Identify which cell holds the provided text, then report its (x, y) central coordinate. 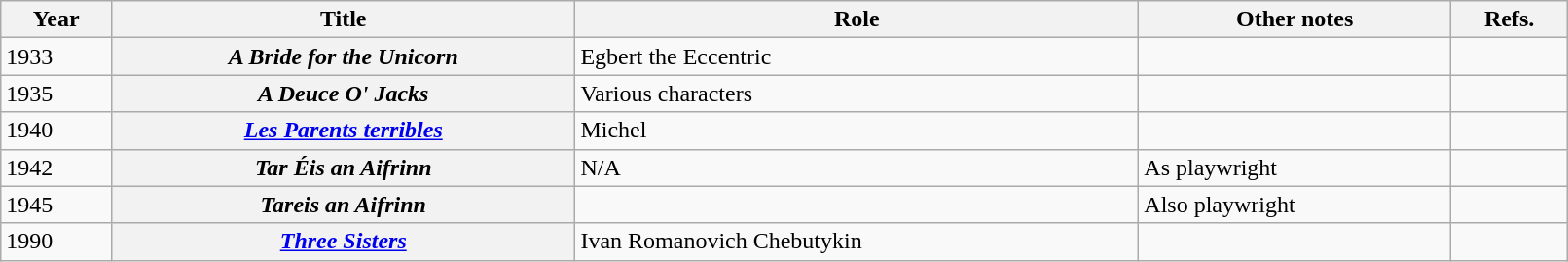
Tareis an Aifrinn (344, 205)
Year (56, 19)
1940 (56, 131)
Tar Éis an Aifrinn (344, 168)
Various characters (857, 94)
Les Parents terribles (344, 131)
Title (344, 19)
Role (857, 19)
1935 (56, 94)
Ivan Romanovich Chebutykin (857, 242)
Michel (857, 131)
Other notes (1295, 19)
A Deuce O' Jacks (344, 94)
As playwright (1295, 168)
A Bride for the Unicorn (344, 56)
Three Sisters (344, 242)
Refs. (1510, 19)
1945 (56, 205)
1933 (56, 56)
1990 (56, 242)
Also playwright (1295, 205)
Egbert the Eccentric (857, 56)
1942 (56, 168)
N/A (857, 168)
